Find where the given text appears and provide that cell's center as (x, y) coordinate. 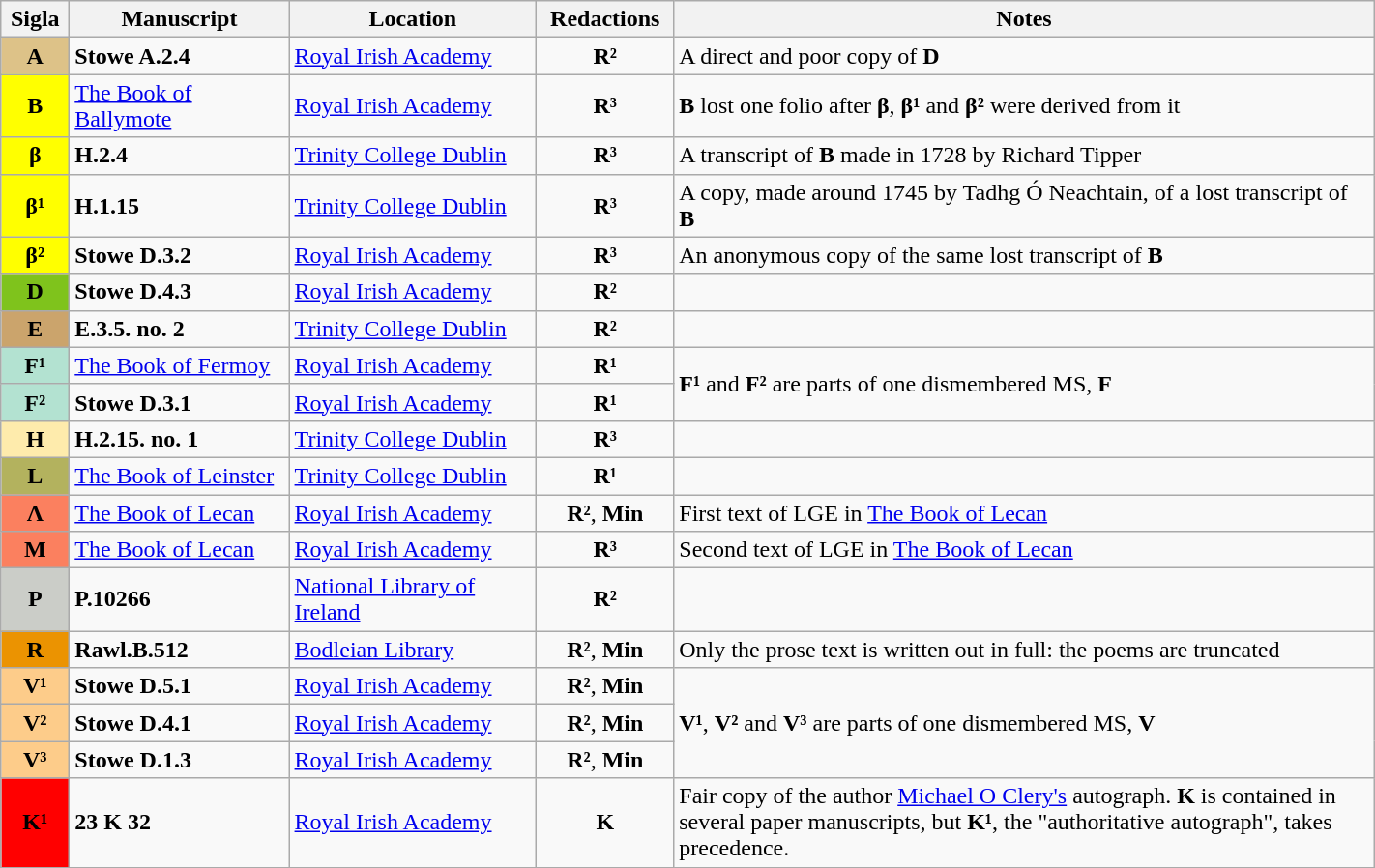
Sigla (35, 19)
Stowe A.2.4 (180, 56)
Stowe D.4.1 (180, 723)
H.2.15. no. 1 (180, 439)
H.2.4 (180, 156)
D (35, 292)
P (35, 599)
A transcript of B made in 1728 by Richard Tipper (1024, 156)
Second text of LGE in The Book of Lecan (1024, 550)
Stowe D.5.1 (180, 686)
K (605, 823)
F¹ (35, 365)
Redactions (605, 19)
F¹ and F² are parts of one dismembered MS, F (1024, 384)
The Book of Ballymote (180, 106)
P.10266 (180, 599)
Stowe D.4.3 (180, 292)
H (35, 439)
Stowe D.3.1 (180, 402)
V² (35, 723)
Λ (35, 513)
Bodleian Library (413, 650)
H.1.15 (180, 205)
23 K 32 (180, 823)
A direct and poor copy of D (1024, 56)
The Book of Fermoy (180, 365)
The Book of Leinster (180, 476)
V³ (35, 760)
R (35, 650)
M (35, 550)
K¹ (35, 823)
Only the prose text is written out in full: the poems are truncated (1024, 650)
B lost one folio after β, β¹ and β² were derived from it (1024, 106)
V¹, V² and V³ are parts of one dismembered MS, V (1024, 723)
A (35, 56)
B (35, 106)
An anonymous copy of the same lost transcript of B (1024, 255)
National Library of Ireland (413, 599)
Stowe D.3.2 (180, 255)
Stowe D.1.3 (180, 760)
Notes (1024, 19)
F² (35, 402)
A copy, made around 1745 by Tadhg Ó Neachtain, of a lost transcript of B (1024, 205)
E (35, 329)
Manuscript (180, 19)
V¹ (35, 686)
E.3.5. no. 2 (180, 329)
Rawl.B.512 (180, 650)
Location (413, 19)
β¹ (35, 205)
L (35, 476)
β² (35, 255)
First text of LGE in The Book of Lecan (1024, 513)
β (35, 156)
